Determine the (X, Y) coordinate at the center of the cell enclosing the given text.  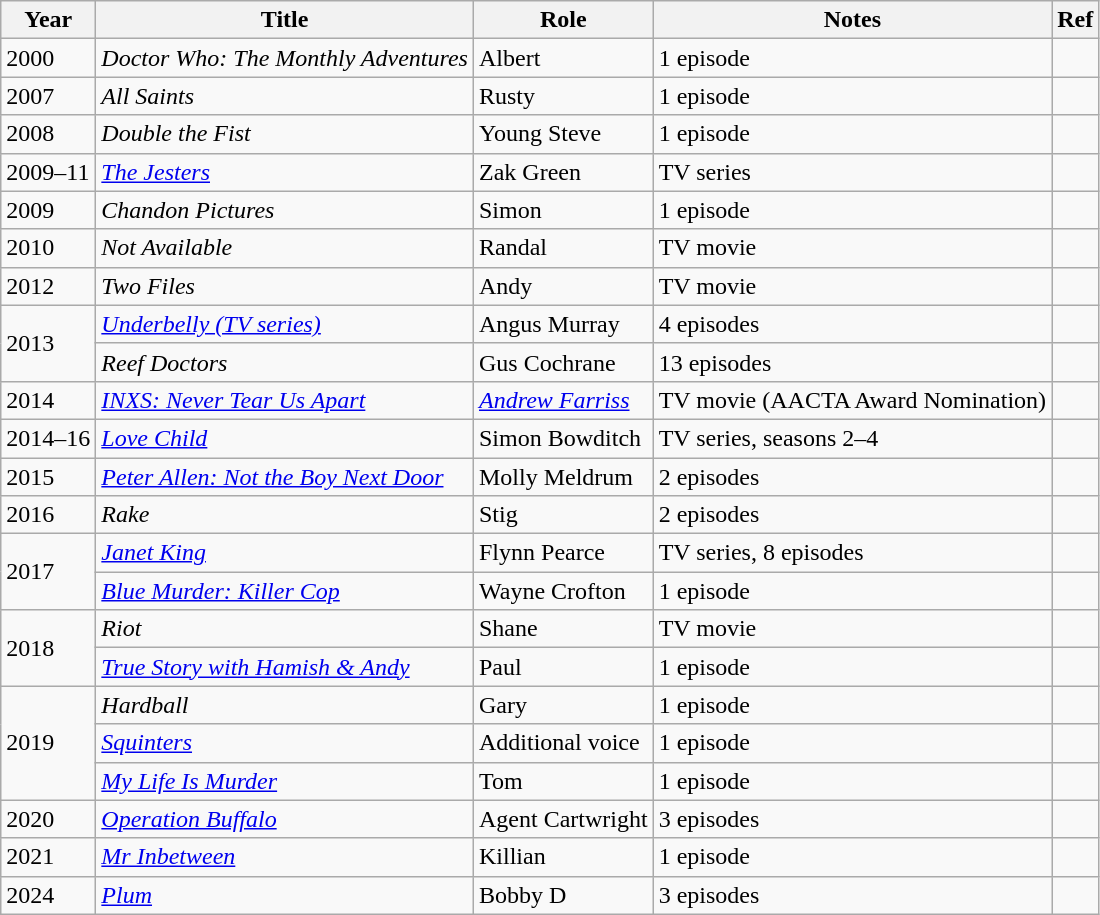
2020 (48, 819)
Year (48, 20)
2014–16 (48, 438)
Gus Cochrane (563, 362)
2016 (48, 515)
Doctor Who: The Monthly Adventures (285, 58)
My Life Is Murder (285, 781)
True Story with Hamish & Andy (285, 667)
TV movie (AACTA Award Nomination) (852, 400)
Zak Green (563, 172)
2007 (48, 96)
Double the Fist (285, 134)
Rusty (563, 96)
Agent Cartwright (563, 819)
TV series, seasons 2–4 (852, 438)
2009 (48, 210)
Angus Murray (563, 324)
2015 (48, 477)
Gary (563, 705)
Chandon Pictures (285, 210)
Simon (563, 210)
Title (285, 20)
Andy (563, 286)
2021 (48, 857)
Wayne Crofton (563, 591)
Two Files (285, 286)
Operation Buffalo (285, 819)
Hardball (285, 705)
Tom (563, 781)
4 episodes (852, 324)
Simon Bowditch (563, 438)
Underbelly (TV series) (285, 324)
2010 (48, 248)
Andrew Farriss (563, 400)
Peter Allen: Not the Boy Next Door (285, 477)
Randal (563, 248)
2009–11 (48, 172)
13 episodes (852, 362)
Ref (1076, 20)
Additional voice (563, 743)
Shane (563, 629)
2000 (48, 58)
Blue Murder: Killer Cop (285, 591)
2013 (48, 343)
2012 (48, 286)
INXS: Never Tear Us Apart (285, 400)
Mr Inbetween (285, 857)
Killian (563, 857)
Stig (563, 515)
Squinters (285, 743)
2019 (48, 743)
Flynn Pearce (563, 553)
2024 (48, 895)
Paul (563, 667)
Love Child (285, 438)
Molly Meldrum (563, 477)
Janet King (285, 553)
Rake (285, 515)
Plum (285, 895)
TV series, 8 episodes (852, 553)
Not Available (285, 248)
Albert (563, 58)
Role (563, 20)
TV series (852, 172)
2018 (48, 648)
The Jesters (285, 172)
Young Steve (563, 134)
2017 (48, 572)
Reef Doctors (285, 362)
2008 (48, 134)
Bobby D (563, 895)
All Saints (285, 96)
Notes (852, 20)
2014 (48, 400)
Riot (285, 629)
